For the text-containing cell, return its midpoint in [X, Y] coordinate format. 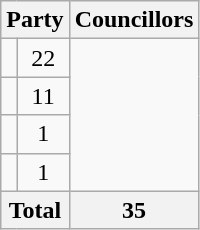
Councillors [134, 20]
35 [134, 210]
Total [35, 210]
22 [43, 58]
Party [35, 20]
11 [43, 96]
